Pinpoint the cell where the given text exists, returning its [X, Y] midpoint coordinate. 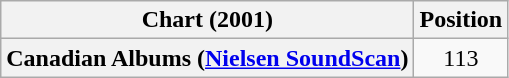
Canadian Albums (Nielsen SoundScan) [208, 58]
113 [461, 58]
Chart (2001) [208, 20]
Position [461, 20]
